Scan for the cell matching the given text and deliver its (X, Y) coordinate at center. 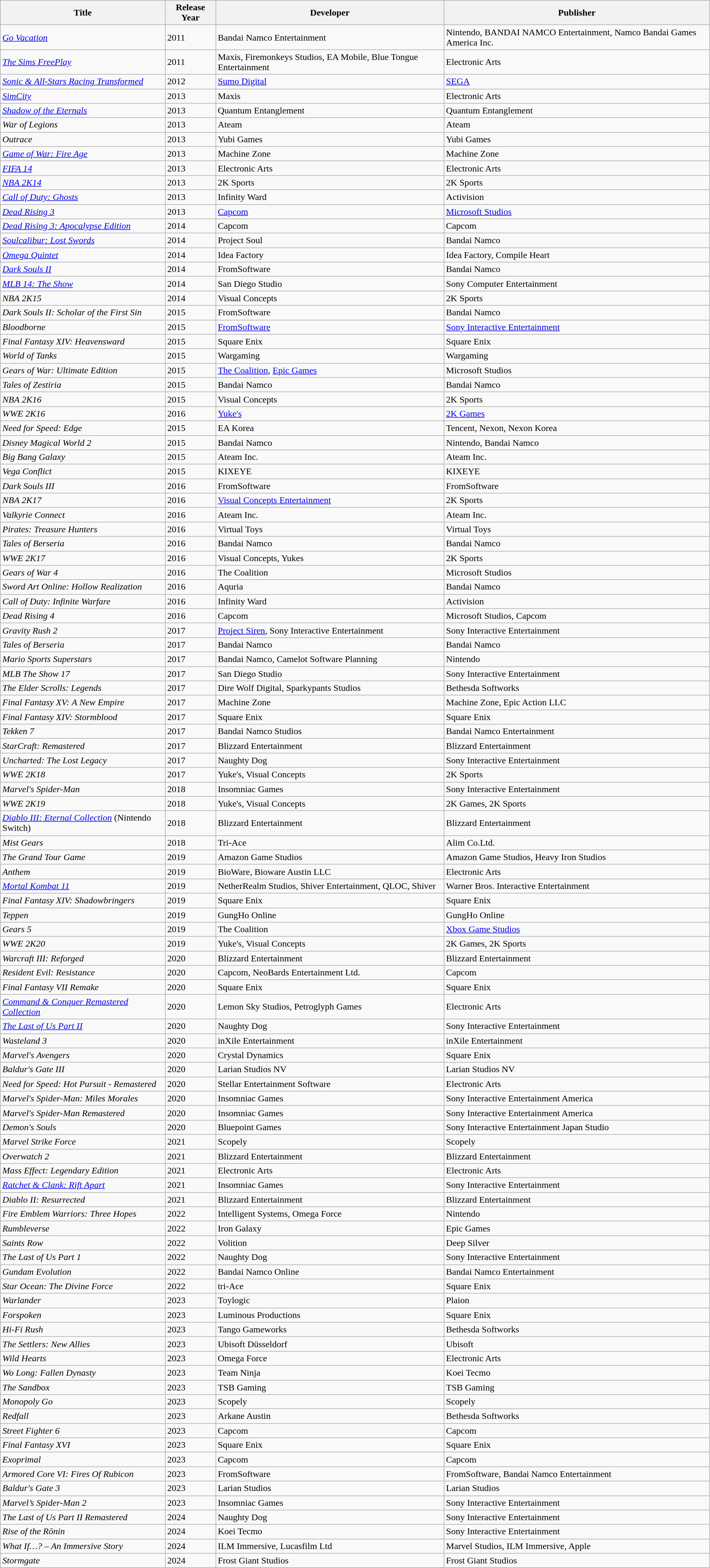
Sony Computer Entertainment (577, 284)
NBA 2K16 (83, 399)
Street Fighter 6 (83, 1431)
Crystal Dynamics (330, 1055)
Dire Wolf Digital, Sparkypants Studios (330, 688)
WWE 2K17 (83, 558)
Dark Souls II (83, 269)
The Settlers: New Allies (83, 1344)
Final Fantasy XV: A New Empire (83, 703)
Marvel's Spider-Man: Miles Morales (83, 1098)
Dark Souls II: Scholar of the First Sin (83, 313)
Mist Gears (83, 843)
Ratchet & Clank: Rift Apart (83, 1185)
Shadow of the Eternals (83, 110)
Dead Rising 3: Apocalypse Edition (83, 226)
Marvel Strike Force (83, 1142)
Publisher (577, 13)
Nintendo, Bandai Namco (577, 443)
WWE 2K20 (83, 944)
Sword Art Online: Hollow Realization (83, 587)
NBA 2K15 (83, 298)
Team Ninja (330, 1373)
Teppen (83, 915)
Armored Core VI: Fires Of Rubicon (83, 1474)
Aquria (330, 587)
WWE 2K16 (83, 414)
War of Legions (83, 125)
Project Siren, Sony Interactive Entertainment (330, 630)
StarCraft: Remastered (83, 746)
Go Vacation (83, 37)
Anthem (83, 871)
Marvel’s Spider-Man 2 (83, 1503)
Idea Factory, Compile Heart (577, 255)
Rumbleverse (83, 1228)
NBA 2K17 (83, 500)
Demon's Souls (83, 1127)
Tekken 7 (83, 731)
Epic Games (577, 1228)
Uncharted: The Lost Legacy (83, 760)
Marvel's Spider-Man Remastered (83, 1113)
Yuke's (330, 414)
Visual Concepts Entertainment (330, 500)
Hi-Fi Rush (83, 1329)
Saints Row (83, 1243)
Outrace (83, 139)
Intelligent Systems, Omega Force (330, 1214)
FromSoftware, Bandai Namco Entertainment (577, 1474)
Title (83, 13)
Bloodborne (83, 327)
Mario Sports Superstars (83, 659)
Toylogic (330, 1301)
The Coalition, Epic Games (330, 370)
Ubisoft Düsseldorf (330, 1344)
Gears of War: Ultimate Edition (83, 370)
Nintendo, BANDAI NAMCO Entertainment, Namco Bandai Games America Inc. (577, 37)
Sonic & All-Stars Racing Transformed (83, 82)
Omega Force (330, 1358)
Tango Gameworks (330, 1329)
Baldur's Gate 3 (83, 1488)
What If…? – An Immersive Story (83, 1546)
Stellar Entertainment Software (330, 1084)
Luminous Productions (330, 1315)
tri-Ace (330, 1286)
Plaion (577, 1301)
Alim Co.Ltd. (577, 843)
Maxis, Firemonkeys Studios, EA Mobile, Blue Tongue Entertainment (330, 62)
Need for Speed: Hot Pursuit - Remastered (83, 1084)
Bluepoint Games (330, 1127)
Gravity Rush 2 (83, 630)
Vega Conflict (83, 472)
Need for Speed: Edge (83, 428)
The Last of Us Part II (83, 1026)
Final Fantasy VII Remake (83, 987)
Bandai Namco Studios (330, 731)
Gears 5 (83, 929)
Amazon Game Studios (330, 857)
Call of Duty: Infinite Warfare (83, 601)
SEGA (577, 82)
Dead Rising 3 (83, 211)
Warcraft III: Reforged (83, 958)
Wasteland 3 (83, 1041)
NBA 2K14 (83, 182)
Tri-Ace (330, 843)
Forspoken (83, 1315)
MLB The Show 17 (83, 673)
Microsoft Studios, Capcom (577, 616)
Game of War: Fire Age (83, 154)
Disney Magical World 2 (83, 443)
Maxis (330, 96)
World of Tanks (83, 356)
Diablo II: Resurrected (83, 1200)
The Elder Scrolls: Legends (83, 688)
Release Year (190, 13)
BioWare, Bioware Austin LLC (330, 871)
Rise of the Rōnin (83, 1532)
Wo Long: Fallen Dynasty (83, 1373)
Wild Hearts (83, 1358)
FIFA 14 (83, 168)
The Last of Us Part II Remastered (83, 1517)
Volition (330, 1243)
Final Fantasy XIV: Stormblood (83, 717)
Idea Factory (330, 255)
Gears of War 4 (83, 572)
Exoprimal (83, 1459)
Dark Souls III (83, 486)
Call of Duty: Ghosts (83, 197)
Sony Interactive Entertainment Japan Studio (577, 1127)
Dead Rising 4 (83, 616)
Omega Quintet (83, 255)
Star Ocean: The Divine Force (83, 1286)
WWE 2K18 (83, 775)
The Sims FreePlay (83, 62)
Fire Emblem Warriors: Three Hopes (83, 1214)
MLB 14: The Show (83, 284)
Final Fantasy XIV: Shadowbringers (83, 900)
Machine Zone, Epic Action LLC (577, 703)
WWE 2K19 (83, 804)
Deep Silver (577, 1243)
Marvel's Avengers (83, 1055)
2012 (190, 82)
Mortal Kombat 11 (83, 886)
Valkyrie Connect (83, 515)
Command & Conquer Remastered Collection (83, 1007)
Developer (330, 13)
SimCity (83, 96)
NetherRealm Studios, Shiver Entertainment, QLOC, Shiver (330, 886)
Bandai Namco Online (330, 1272)
Xbox Game Studios (577, 929)
Tencent, Nexon, Nexon Korea (577, 428)
Overwatch 2 (83, 1156)
Soulcalibur: Lost Swords (83, 241)
Warner Bros. Interactive Entertainment (577, 886)
Capcom, NeoBards Entertainment Ltd. (330, 973)
Ubisoft (577, 1344)
EA Korea (330, 428)
Redfall (83, 1416)
Gundam Evolution (83, 1272)
2K Games (577, 414)
Arkane Austin (330, 1416)
Warlander (83, 1301)
Baldur's Gate III (83, 1069)
Diablo III: Eternal Collection (Nintendo Switch) (83, 823)
Marvel Studios, ILM Immersive, Apple (577, 1546)
Sumo Digital (330, 82)
The Grand Tour Game (83, 857)
Stormgate (83, 1560)
Marvel's Spider-Man (83, 789)
The Last of Us Part 1 (83, 1257)
The Sandbox (83, 1387)
Lemon Sky Studios, Petroglyph Games (330, 1007)
Pirates: Treasure Hunters (83, 529)
Final Fantasy XIV: Heavensward (83, 341)
Amazon Game Studios, Heavy Iron Studios (577, 857)
Monopoly Go (83, 1402)
Big Bang Galaxy (83, 457)
Bandai Namco, Camelot Software Planning (330, 659)
Project Soul (330, 241)
ILM Immersive, Lucasfilm Ltd (330, 1546)
Final Fantasy XVI (83, 1445)
Tales of Zestiria (83, 385)
Visual Concepts, Yukes (330, 558)
Resident Evil: Resistance (83, 973)
Mass Effect: Legendary Edition (83, 1171)
Iron Galaxy (330, 1228)
